From the cell containing the given text, extract its center point as (x, y) coordinate. 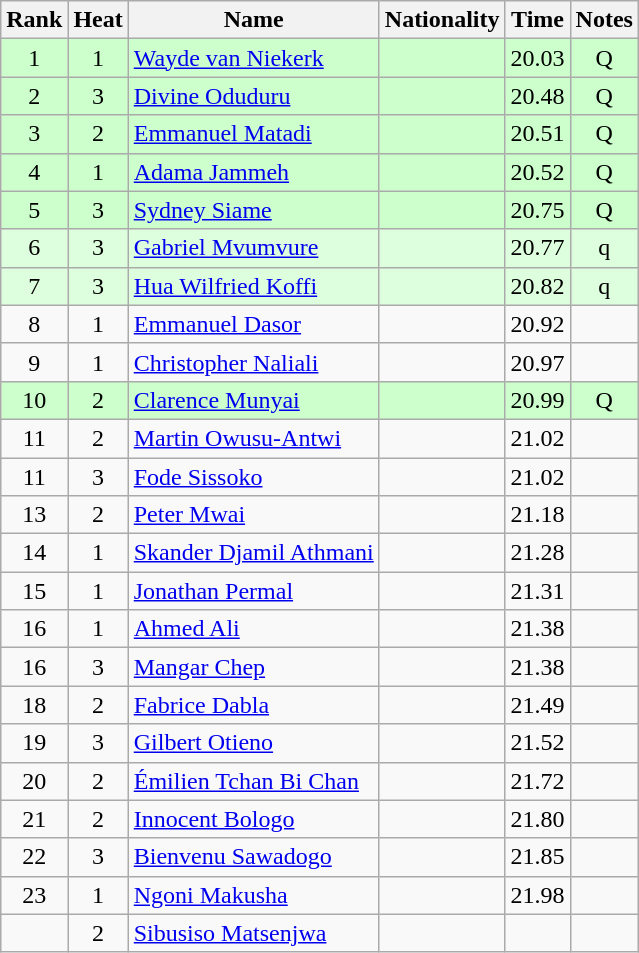
21.72 (538, 781)
Gabriel Mvumvure (254, 248)
10 (34, 400)
Émilien Tchan Bi Chan (254, 781)
20.99 (538, 400)
21 (34, 819)
Name (254, 20)
Ngoni Makusha (254, 895)
20.48 (538, 96)
Innocent Bologo (254, 819)
Skander Djamil Athmani (254, 553)
21.80 (538, 819)
21.28 (538, 553)
21.49 (538, 705)
23 (34, 895)
Notes (604, 20)
18 (34, 705)
20.97 (538, 362)
6 (34, 248)
Sibusiso Matsenjwa (254, 933)
20.92 (538, 324)
Mangar Chep (254, 667)
Time (538, 20)
20.82 (538, 286)
4 (34, 172)
20.77 (538, 248)
Christopher Naliali (254, 362)
Divine Oduduru (254, 96)
Clarence Munyai (254, 400)
21.98 (538, 895)
20.75 (538, 210)
Fode Sissoko (254, 477)
Sydney Siame (254, 210)
Adama Jammeh (254, 172)
14 (34, 553)
7 (34, 286)
9 (34, 362)
Wayde van Niekerk (254, 58)
Peter Mwai (254, 515)
Martin Owusu-Antwi (254, 438)
5 (34, 210)
Hua Wilfried Koffi (254, 286)
20.52 (538, 172)
Ahmed Ali (254, 629)
20.51 (538, 134)
21.31 (538, 591)
Gilbert Otieno (254, 743)
21.85 (538, 857)
Nationality (442, 20)
Heat (98, 20)
20.03 (538, 58)
Emmanuel Matadi (254, 134)
13 (34, 515)
21.52 (538, 743)
20 (34, 781)
15 (34, 591)
Bienvenu Sawadogo (254, 857)
Emmanuel Dasor (254, 324)
19 (34, 743)
21.18 (538, 515)
Jonathan Permal (254, 591)
22 (34, 857)
Rank (34, 20)
8 (34, 324)
Fabrice Dabla (254, 705)
